Return the (X, Y) coordinate for the center point of the cell that contains the specified text.  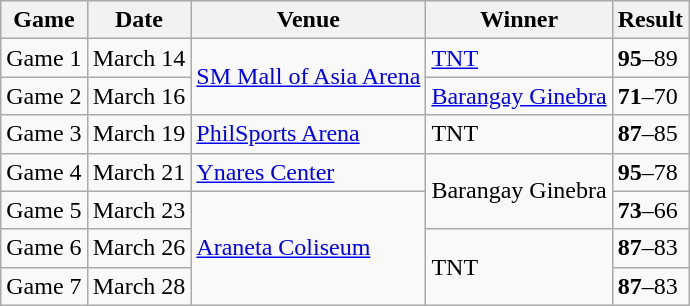
March 26 (139, 248)
PhilSports Arena (308, 134)
Game 6 (44, 248)
Game (44, 20)
Ynares Center (308, 172)
Venue (308, 20)
March 16 (139, 96)
71–70 (650, 96)
Winner (519, 20)
Game 7 (44, 286)
March 21 (139, 172)
Game 3 (44, 134)
March 19 (139, 134)
March 14 (139, 58)
Game 2 (44, 96)
Game 5 (44, 210)
Araneta Coliseum (308, 248)
March 23 (139, 210)
Game 1 (44, 58)
Date (139, 20)
95–89 (650, 58)
Game 4 (44, 172)
95–78 (650, 172)
March 28 (139, 286)
Result (650, 20)
87–85 (650, 134)
SM Mall of Asia Arena (308, 77)
73–66 (650, 210)
